Extract the [x, y] coordinate from the center of the cell holding the provided text.  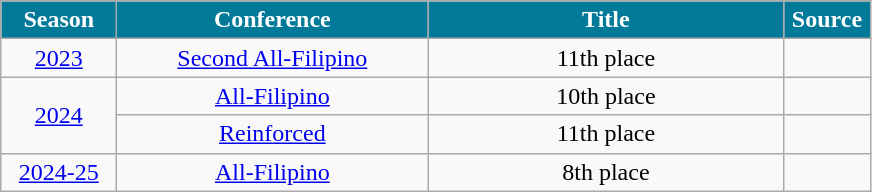
Reinforced [272, 134]
8th place [606, 172]
Second All-Filipino [272, 58]
2024-25 [59, 172]
2024 [59, 115]
2023 [59, 58]
10th place [606, 96]
Conference [272, 20]
Title [606, 20]
Season [59, 20]
Source [827, 20]
